Search for the cell housing the specified text and yield its [X, Y] center coordinate. 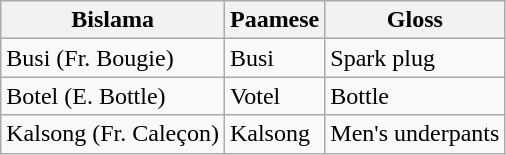
Gloss [415, 20]
Busi (Fr. Bougie) [113, 58]
Bislama [113, 20]
Spark plug [415, 58]
Men's underpants [415, 134]
Votel [274, 96]
Bottle [415, 96]
Paamese [274, 20]
Busi [274, 58]
Kalsong (Fr. Caleçon) [113, 134]
Kalsong [274, 134]
Botel (E. Bottle) [113, 96]
